Locate the cell with the specified text and output its [X, Y] center coordinate. 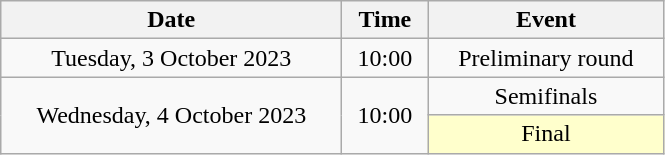
Final [546, 134]
Tuesday, 3 October 2023 [172, 58]
Preliminary round [546, 58]
Semifinals [546, 96]
Event [546, 20]
Date [172, 20]
Wednesday, 4 October 2023 [172, 115]
Time [385, 20]
